Pinpoint the cell where the given text exists, returning its (x, y) midpoint coordinate. 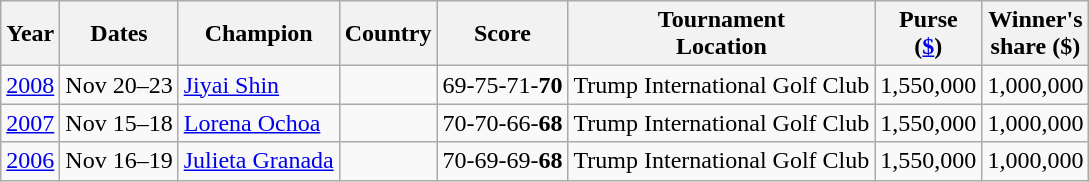
Champion (258, 34)
2006 (30, 161)
Lorena Ochoa (258, 123)
2008 (30, 85)
70-70-66-68 (502, 123)
Score (502, 34)
2007 (30, 123)
Nov 16–19 (119, 161)
Nov 15–18 (119, 123)
Year (30, 34)
Winner'sshare ($) (1036, 34)
TournamentLocation (722, 34)
Nov 20–23 (119, 85)
Julieta Granada (258, 161)
Purse($) (928, 34)
69-75-71-70 (502, 85)
Dates (119, 34)
70-69-69-68 (502, 161)
Jiyai Shin (258, 85)
Country (388, 34)
